Capture the cell that displays the provided text and extract its (X, Y) central coordinate. 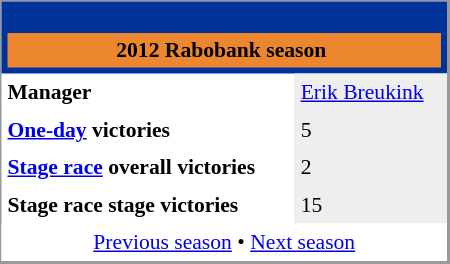
One-day victories (148, 130)
Stage race overall victories (148, 167)
5 (371, 130)
Stage race stage victories (148, 205)
Erik Breukink (371, 93)
15 (371, 205)
2 (371, 167)
Previous season • Next season (225, 243)
Manager (148, 93)
